Capture the cell that displays the provided text and extract its (x, y) central coordinate. 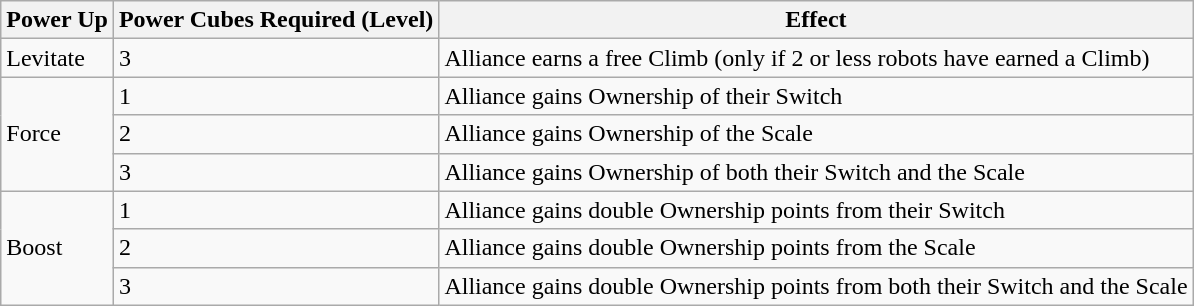
Alliance earns a free Climb (only if 2 or less robots have earned a Climb) (816, 58)
Alliance gains Ownership of both their Switch and the Scale (816, 172)
Alliance gains Ownership of their Switch (816, 96)
Alliance gains double Ownership points from their Switch (816, 210)
Power Cubes Required (Level) (276, 20)
Effect (816, 20)
Alliance gains double Ownership points from both their Switch and the Scale (816, 286)
Force (58, 134)
Levitate (58, 58)
Boost (58, 248)
Alliance gains double Ownership points from the Scale (816, 248)
Power Up (58, 20)
Alliance gains Ownership of the Scale (816, 134)
